Identify which cell holds the provided text, then report its [X, Y] central coordinate. 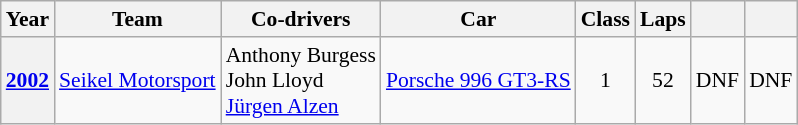
Laps [663, 19]
Team [138, 19]
Seikel Motorsport [138, 80]
52 [663, 80]
Co-drivers [301, 19]
2002 [28, 80]
Class [606, 19]
1 [606, 80]
Year [28, 19]
Anthony Burgess John Lloyd Jürgen Alzen [301, 80]
Porsche 996 GT3-RS [478, 80]
Car [478, 19]
